Find where the given text appears and provide that cell's center as [X, Y] coordinate. 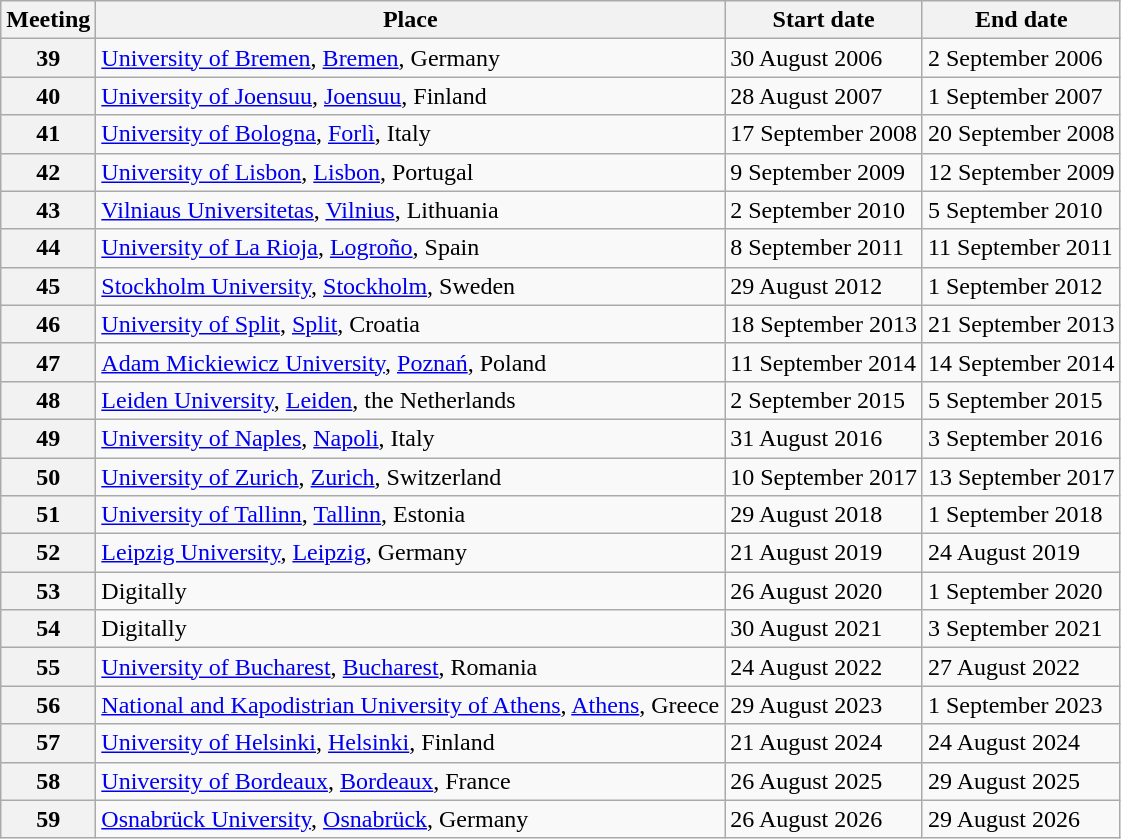
46 [48, 324]
48 [48, 400]
28 August 2007 [824, 96]
1 September 2007 [1021, 96]
39 [48, 58]
45 [48, 286]
1 September 2012 [1021, 286]
University of Helsinki, Helsinki, Finland [410, 743]
9 September 2009 [824, 172]
1 September 2018 [1021, 515]
53 [48, 591]
29 August 2018 [824, 515]
University of Joensuu, Joensuu, Finland [410, 96]
University of Bordeaux, Bordeaux, France [410, 781]
18 September 2013 [824, 324]
21 September 2013 [1021, 324]
University of Tallinn, Tallinn, Estonia [410, 515]
24 August 2019 [1021, 553]
University of Naples, Napoli, Italy [410, 438]
University of Split, Split, Croatia [410, 324]
50 [48, 477]
56 [48, 705]
11 September 2011 [1021, 248]
University of Lisbon, Lisbon, Portugal [410, 172]
2 September 2010 [824, 210]
26 August 2025 [824, 781]
10 September 2017 [824, 477]
42 [48, 172]
17 September 2008 [824, 134]
43 [48, 210]
14 September 2014 [1021, 362]
55 [48, 667]
8 September 2011 [824, 248]
21 August 2019 [824, 553]
University of Bologna, Forlì, Italy [410, 134]
Leipzig University, Leipzig, Germany [410, 553]
2 September 2006 [1021, 58]
21 August 2024 [824, 743]
29 August 2026 [1021, 819]
1 September 2023 [1021, 705]
12 September 2009 [1021, 172]
29 August 2025 [1021, 781]
27 August 2022 [1021, 667]
51 [48, 515]
5 September 2015 [1021, 400]
30 August 2006 [824, 58]
57 [48, 743]
47 [48, 362]
Vilniaus Universitetas, Vilnius, Lithuania [410, 210]
Leiden University, Leiden, the Netherlands [410, 400]
University of Bucharest, Bucharest, Romania [410, 667]
24 August 2022 [824, 667]
29 August 2023 [824, 705]
41 [48, 134]
11 September 2014 [824, 362]
University of La Rioja, Logroño, Spain [410, 248]
University of Bremen, Bremen, Germany [410, 58]
National and Kapodistrian University of Athens, Athens, Greece [410, 705]
University of Zurich, Zurich, Switzerland [410, 477]
58 [48, 781]
3 September 2021 [1021, 629]
30 August 2021 [824, 629]
54 [48, 629]
Stockholm University, Stockholm, Sweden [410, 286]
49 [48, 438]
5 September 2010 [1021, 210]
52 [48, 553]
3 September 2016 [1021, 438]
29 August 2012 [824, 286]
59 [48, 819]
24 August 2024 [1021, 743]
2 September 2015 [824, 400]
31 August 2016 [824, 438]
26 August 2026 [824, 819]
Start date [824, 20]
40 [48, 96]
Meeting [48, 20]
20 September 2008 [1021, 134]
1 September 2020 [1021, 591]
End date [1021, 20]
Osnabrück University, Osnabrück, Germany [410, 819]
44 [48, 248]
Place [410, 20]
26 August 2020 [824, 591]
13 September 2017 [1021, 477]
Adam Mickiewicz University, Poznań, Poland [410, 362]
